Determine the [X, Y] coordinate at the center of the cell enclosing the given text.  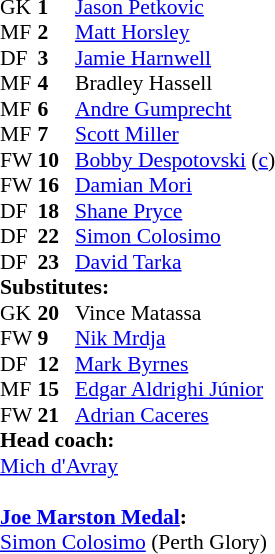
Edgar Aldrighi Júnior [175, 389]
18 [57, 211]
Jamie Harnwell [175, 58]
7 [57, 135]
David Tarka [175, 262]
22 [57, 237]
10 [57, 160]
20 [57, 313]
Vince Matassa [175, 313]
Shane Pryce [175, 211]
4 [57, 83]
Adrian Caceres [175, 415]
Joe Marston Medal: [138, 504]
23 [57, 262]
Mich d'Avray [138, 466]
Andre Gumprecht [175, 109]
9 [57, 339]
15 [57, 389]
Bobby Despotovski (c) [175, 160]
Simon Colosimo [175, 237]
Damian Mori [175, 185]
16 [57, 185]
Matt Horsley [175, 33]
21 [57, 415]
Mark Byrnes [175, 364]
Bradley Hassell [175, 83]
Head coach: [138, 441]
6 [57, 109]
Scott Miller [175, 135]
GK [19, 313]
3 [57, 58]
12 [57, 364]
Substitutes: [138, 287]
Nik Mrdja [175, 339]
2 [57, 33]
